Find where the given text appears and provide that cell's center as (x, y) coordinate. 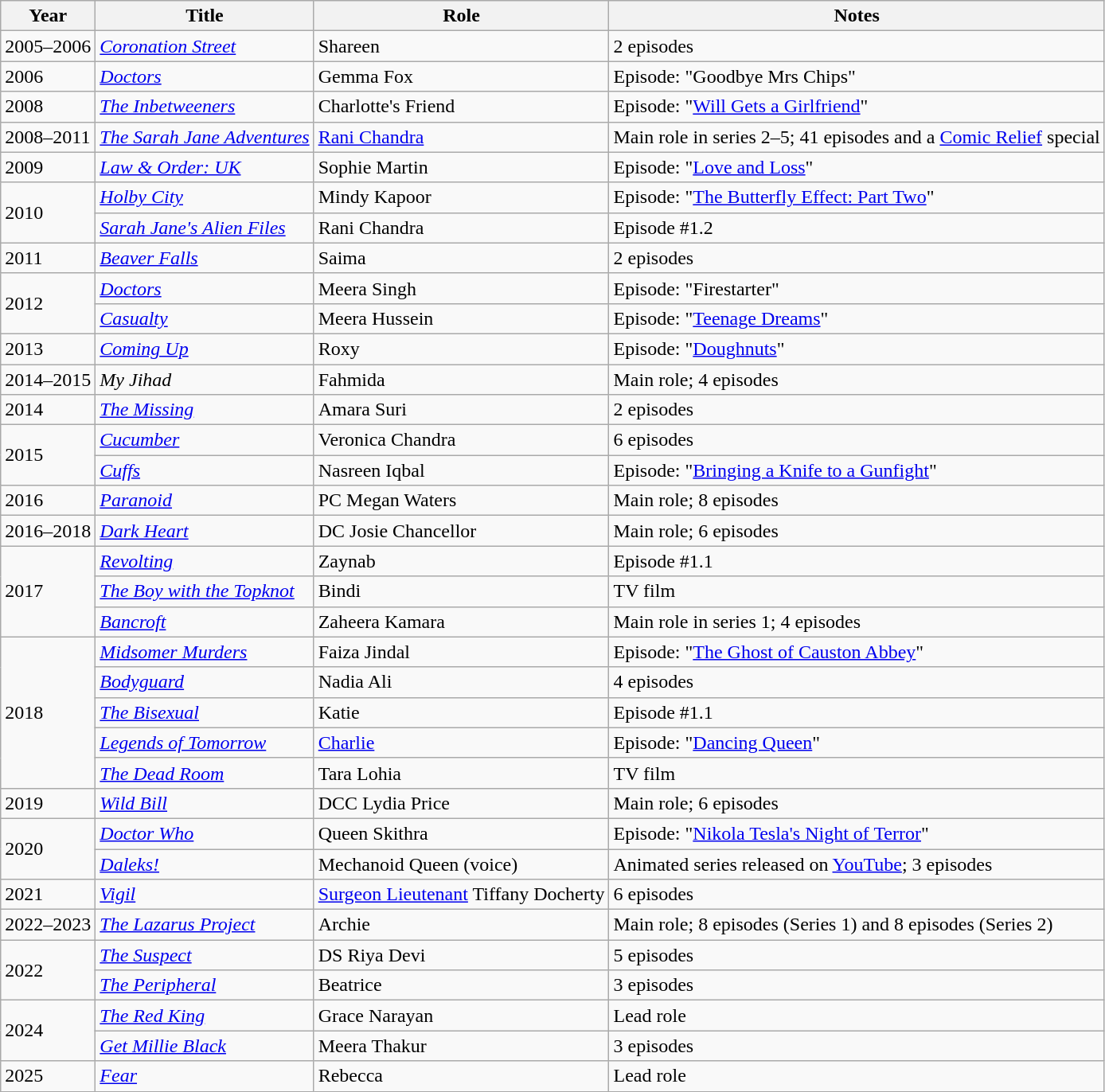
Rebecca (462, 1076)
2008 (48, 107)
Casualty (205, 318)
4 episodes (857, 682)
Archie (462, 925)
Dark Heart (205, 531)
Queen Skithra (462, 833)
Episode: "Teenage Dreams" (857, 318)
Sophie Martin (462, 167)
Zaheera Kamara (462, 622)
Roxy (462, 349)
Midsomer Murders (205, 652)
Fahmida (462, 380)
Zaynab (462, 561)
Bancroft (205, 622)
Doctor Who (205, 833)
Main role; 8 episodes (Series 1) and 8 episodes (Series 2) (857, 925)
Wild Bill (205, 803)
Veronica Chandra (462, 440)
Holby City (205, 197)
Charlie (462, 743)
Coming Up (205, 349)
The Red King (205, 1016)
2014 (48, 410)
Episode #1.2 (857, 228)
2009 (48, 167)
Nasreen Iqbal (462, 470)
Gemma Fox (462, 76)
Get Millie Black (205, 1046)
2014–2015 (48, 380)
2025 (48, 1076)
Main role; 8 episodes (857, 501)
Vigil (205, 895)
Law & Order: UK (205, 167)
DC Josie Chancellor (462, 531)
Episode: "Nikola Tesla's Night of Terror" (857, 833)
Nadia Ali (462, 682)
Meera Hussein (462, 318)
Sarah Jane's Alien Files (205, 228)
PC Megan Waters (462, 501)
The Sarah Jane Adventures (205, 137)
2010 (48, 213)
Episode: "Doughnuts" (857, 349)
5 episodes (857, 955)
2008–2011 (48, 137)
Episode: "Goodbye Mrs Chips" (857, 76)
Main role in series 1; 4 episodes (857, 622)
2021 (48, 895)
Episode: "Bringing a Knife to a Gunfight" (857, 470)
DS Riya Devi (462, 955)
Surgeon Lieutenant Tiffany Docherty (462, 895)
Meera Thakur (462, 1046)
2012 (48, 303)
2015 (48, 455)
Shareen (462, 46)
Tara Lohia (462, 773)
2022–2023 (48, 925)
Grace Narayan (462, 1016)
Amara Suri (462, 410)
Episode: "Firestarter" (857, 288)
Title (205, 16)
2011 (48, 258)
Animated series released on YouTube; 3 episodes (857, 864)
Legends of Tomorrow (205, 743)
Main role in series 2–5; 41 episodes and a Comic Relief special (857, 137)
Paranoid (205, 501)
My Jihad (205, 380)
2020 (48, 848)
2016–2018 (48, 531)
The Peripheral (205, 985)
Beatrice (462, 985)
Revolting (205, 561)
The Lazarus Project (205, 925)
Meera Singh (462, 288)
Episode: "The Butterfly Effect: Part Two" (857, 197)
2019 (48, 803)
2006 (48, 76)
Coronation Street (205, 46)
Faiza Jindal (462, 652)
DCC Lydia Price (462, 803)
The Suspect (205, 955)
Bodyguard (205, 682)
Episode: "Dancing Queen" (857, 743)
Episode: "Love and Loss" (857, 167)
Mechanoid Queen (voice) (462, 864)
Cuffs (205, 470)
Role (462, 16)
The Missing (205, 410)
Bindi (462, 591)
Notes (857, 16)
The Boy with the Topknot (205, 591)
Beaver Falls (205, 258)
Cucumber (205, 440)
2017 (48, 591)
Katie (462, 712)
2005–2006 (48, 46)
The Dead Room (205, 773)
Fear (205, 1076)
The Bisexual (205, 712)
2013 (48, 349)
2024 (48, 1031)
2022 (48, 970)
Mindy Kapoor (462, 197)
2018 (48, 712)
Episode: "Will Gets a Girlfriend" (857, 107)
Main role; 4 episodes (857, 380)
Year (48, 16)
Daleks! (205, 864)
Charlotte's Friend (462, 107)
2016 (48, 501)
The Inbetweeners (205, 107)
Saima (462, 258)
Episode: "The Ghost of Causton Abbey" (857, 652)
